Detect which cell encompasses the target text, then output its [X, Y] center coordinate. 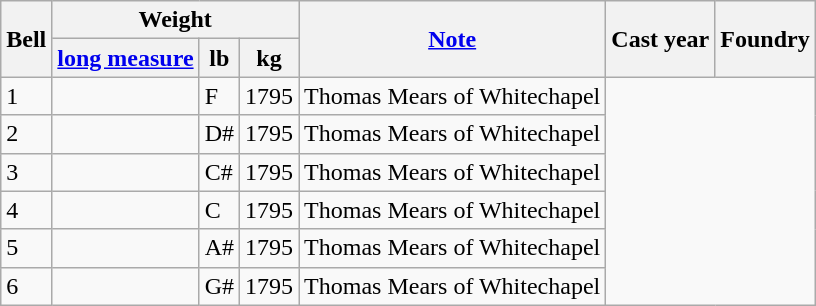
2 [26, 134]
5 [26, 248]
G# [219, 286]
3 [26, 172]
1 [26, 96]
lb [219, 58]
Weight [176, 20]
Cast year [660, 39]
6 [26, 286]
Bell [26, 39]
F [219, 96]
A# [219, 248]
C [219, 210]
C# [219, 172]
Foundry [765, 39]
Note [452, 39]
kg [270, 58]
D# [219, 134]
4 [26, 210]
long measure [126, 58]
